Pinpoint the cell where the given text exists, returning its [X, Y] midpoint coordinate. 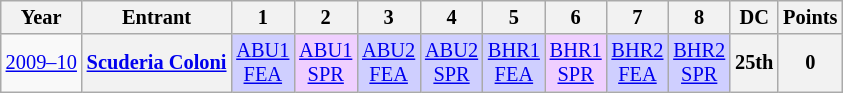
3 [388, 17]
Scuderia Coloni [157, 63]
Year [42, 17]
ABU1SPR [326, 63]
ABU2SPR [452, 63]
8 [699, 17]
ABU2FEA [388, 63]
Points [810, 17]
BHR2FEA [638, 63]
7 [638, 17]
BHR1SPR [576, 63]
6 [576, 17]
25th [754, 63]
BHR1FEA [514, 63]
2 [326, 17]
ABU1FEA [262, 63]
4 [452, 17]
BHR2SPR [699, 63]
0 [810, 63]
1 [262, 17]
Entrant [157, 17]
2009–10 [42, 63]
5 [514, 17]
DC [754, 17]
